Locate the cell with the specified text and output its (X, Y) center coordinate. 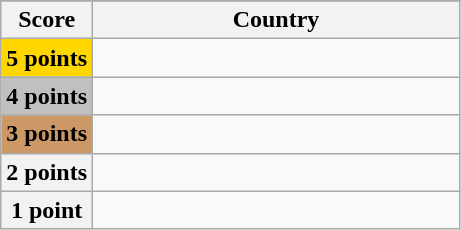
1 point (47, 210)
5 points (47, 58)
Country (276, 20)
Score (47, 20)
4 points (47, 96)
2 points (47, 172)
3 points (47, 134)
